From the cell containing the given text, extract its center point as [X, Y] coordinate. 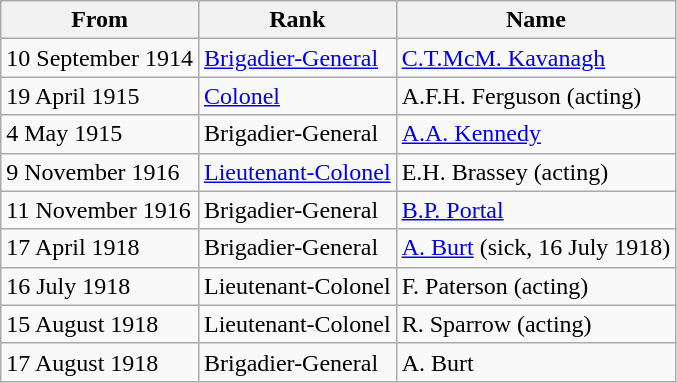
E.H. Brassey (acting) [536, 172]
F. Paterson (acting) [536, 286]
16 July 1918 [100, 286]
R. Sparrow (acting) [536, 324]
10 September 1914 [100, 58]
19 April 1915 [100, 96]
17 April 1918 [100, 248]
B.P. Portal [536, 210]
A. Burt [536, 362]
A.F.H. Ferguson (acting) [536, 96]
C.T.McM. Kavanagh [536, 58]
4 May 1915 [100, 134]
17 August 1918 [100, 362]
11 November 1916 [100, 210]
9 November 1916 [100, 172]
Colonel [297, 96]
15 August 1918 [100, 324]
From [100, 20]
Name [536, 20]
A. Burt (sick, 16 July 1918) [536, 248]
Rank [297, 20]
A.A. Kennedy [536, 134]
